Extract the (x, y) coordinate from the center of the cell holding the provided text.  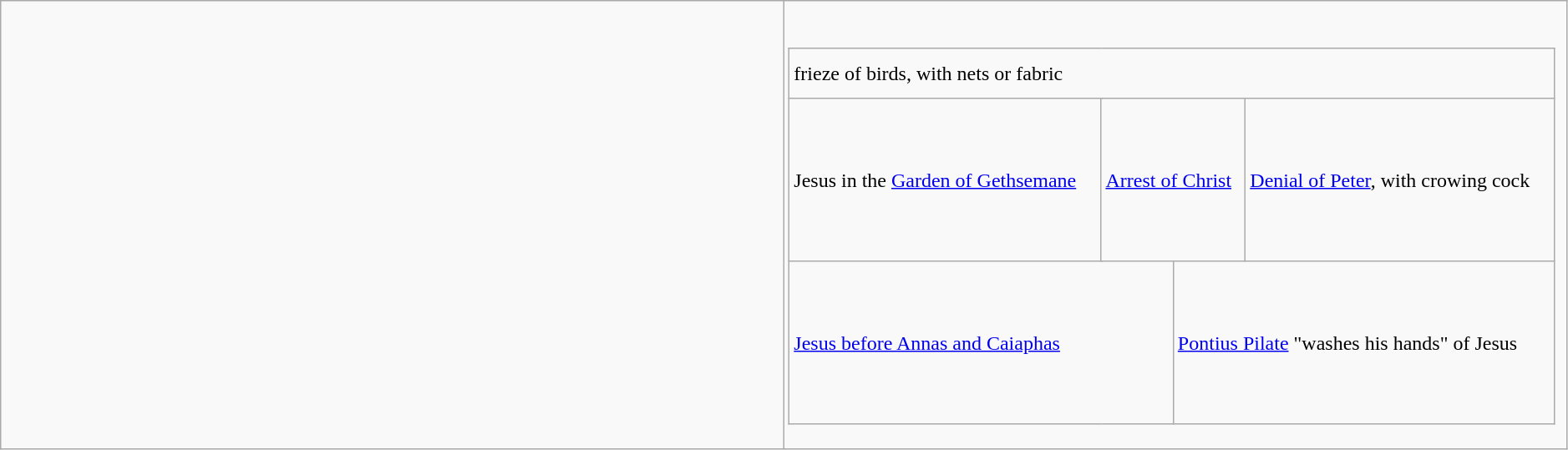
Denial of Peter, with crowing cock (1400, 180)
frieze of birds, with nets or fabric (1172, 73)
Pontius Pilate "washes his hands" of Jesus (1363, 342)
Jesus before Annas and Caiaphas (982, 342)
Jesus in the Garden of Gethsemane (946, 180)
Arrest of Christ (1173, 180)
